Capture the cell that displays the provided text and extract its (X, Y) central coordinate. 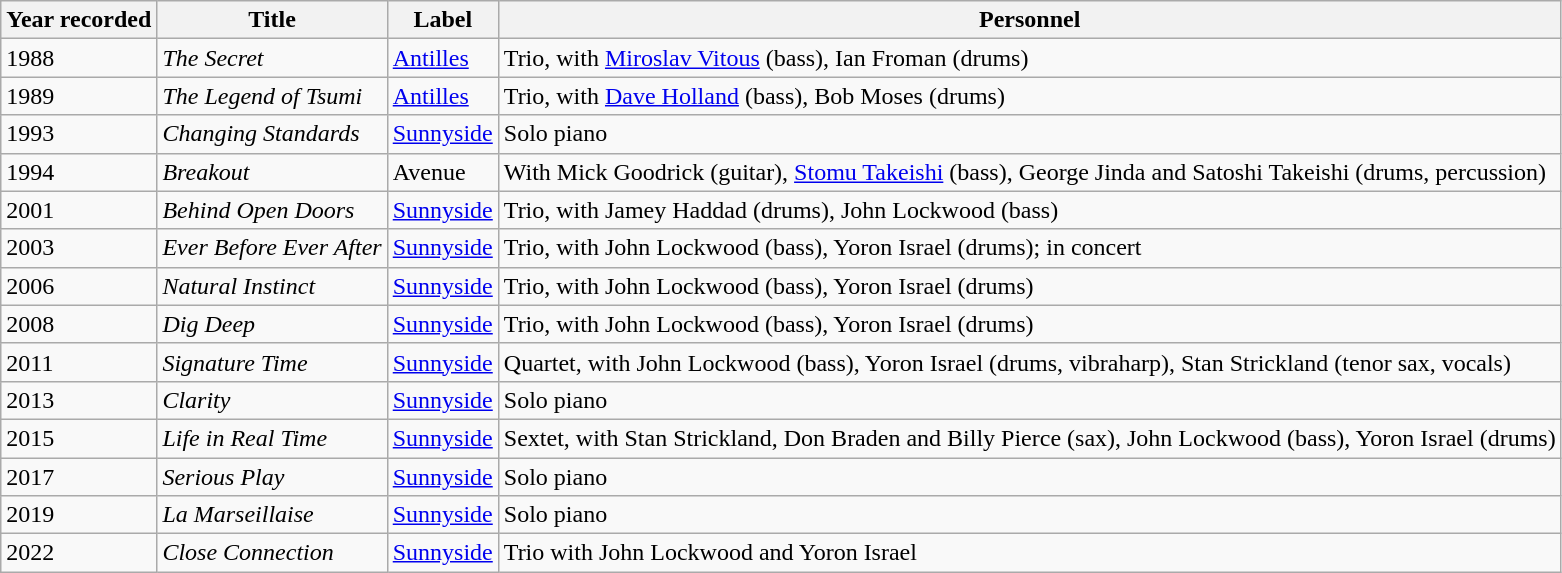
Quartet, with John Lockwood (bass), Yoron Israel (drums, vibraharp), Stan Strickland (tenor sax, vocals) (1030, 362)
Clarity (272, 400)
Year recorded (79, 20)
Life in Real Time (272, 438)
2008 (79, 324)
2011 (79, 362)
Natural Instinct (272, 286)
1989 (79, 96)
2003 (79, 248)
2006 (79, 286)
2015 (79, 438)
Trio, with Dave Holland (bass), Bob Moses (drums) (1030, 96)
2019 (79, 515)
Serious Play (272, 477)
With Mick Goodrick (guitar), Stomu Takeishi (bass), George Jinda and Satoshi Takeishi (drums, percussion) (1030, 172)
Personnel (1030, 20)
Sextet, with Stan Strickland, Don Braden and Billy Pierce (sax), John Lockwood (bass), Yoron Israel (drums) (1030, 438)
1994 (79, 172)
2001 (79, 210)
Signature Time (272, 362)
La Marseillaise (272, 515)
The Secret (272, 58)
Title (272, 20)
1993 (79, 134)
The Legend of Tsumi (272, 96)
Changing Standards (272, 134)
1988 (79, 58)
Label (442, 20)
2013 (79, 400)
2017 (79, 477)
Behind Open Doors (272, 210)
2022 (79, 553)
Trio with John Lockwood and Yoron Israel (1030, 553)
Avenue (442, 172)
Breakout (272, 172)
Close Connection (272, 553)
Trio, with John Lockwood (bass), Yoron Israel (drums); in concert (1030, 248)
Ever Before Ever After (272, 248)
Trio, with Jamey Haddad (drums), John Lockwood (bass) (1030, 210)
Trio, with Miroslav Vitous (bass), Ian Froman (drums) (1030, 58)
Dig Deep (272, 324)
